Search for the cell housing the specified text and yield its (x, y) center coordinate. 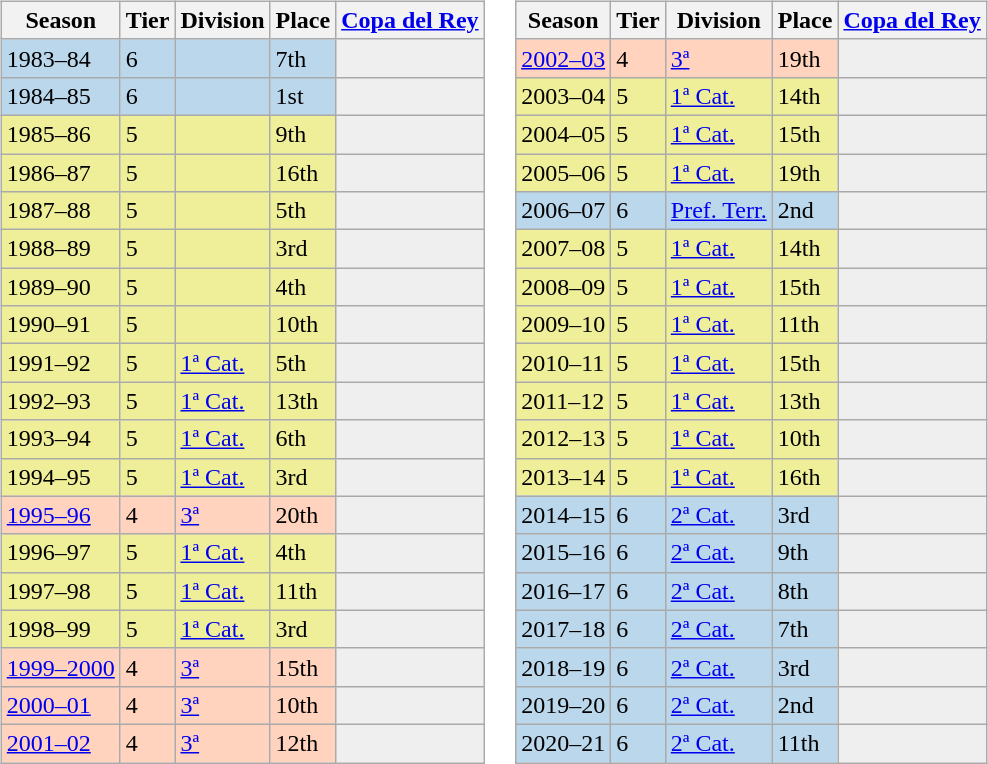
2001–02 (60, 743)
2015–16 (564, 553)
12th (303, 743)
2016–17 (564, 591)
1985–86 (60, 134)
1990–91 (60, 325)
2017–18 (564, 629)
1995–96 (60, 515)
1997–98 (60, 591)
2014–15 (564, 515)
2004–05 (564, 134)
1984–85 (60, 96)
2018–19 (564, 667)
2013–14 (564, 477)
1983–84 (60, 58)
2008–09 (564, 287)
1987–88 (60, 211)
1993–94 (60, 439)
20th (303, 515)
8th (805, 591)
1996–97 (60, 553)
2012–13 (564, 439)
1989–90 (60, 287)
2007–08 (564, 249)
2002–03 (564, 58)
2019–20 (564, 705)
1988–89 (60, 249)
Pref. Terr. (718, 211)
2006–07 (564, 211)
1998–99 (60, 629)
2009–10 (564, 325)
2010–11 (564, 363)
2000–01 (60, 705)
1992–93 (60, 401)
1994–95 (60, 477)
2020–21 (564, 743)
6th (303, 439)
2011–12 (564, 401)
1st (303, 96)
2005–06 (564, 173)
2003–04 (564, 96)
1986–87 (60, 173)
1999–2000 (60, 667)
1991–92 (60, 363)
